Scan for the cell matching the given text and deliver its [X, Y] coordinate at center. 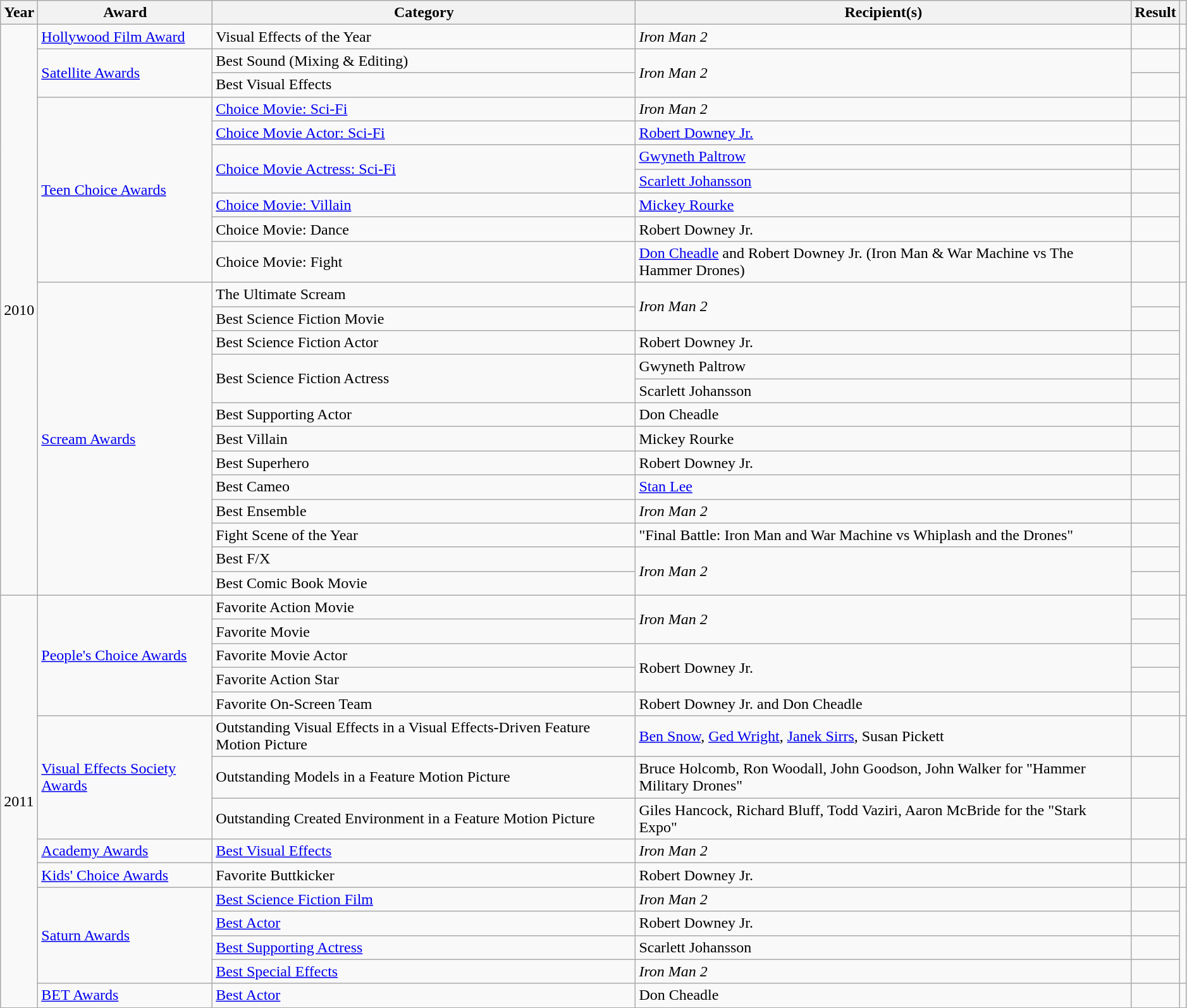
Giles Hancock, Richard Bluff, Todd Vaziri, Aaron McBride for the "Stark Expo" [883, 818]
Category [424, 13]
Don Cheadle and Robert Downey Jr. (Iron Man & War Machine vs The Hammer Drones) [883, 262]
People's Choice Awards [125, 655]
2011 [19, 801]
Best Villain [424, 439]
Hollywood Film Award [125, 37]
Choice Movie Actress: Sci-Fi [424, 169]
Best Special Effects [424, 971]
Choice Movie: Fight [424, 262]
Visual Effects Society Awards [125, 778]
Outstanding Visual Effects in a Visual Effects-Driven Feature Motion Picture [424, 736]
Best F/X [424, 559]
Favorite Buttkicker [424, 875]
Year [19, 13]
Satellite Awards [125, 73]
Favorite On-Screen Team [424, 704]
Best Superhero [424, 463]
Choice Movie: Dance [424, 229]
Visual Effects of the Year [424, 37]
Recipient(s) [883, 13]
Choice Movie Actor: Sci-Fi [424, 133]
Result [1155, 13]
Best Science Fiction Actress [424, 379]
Favorite Movie Actor [424, 655]
Bruce Holcomb, Ron Woodall, John Goodson, John Walker for "Hammer Military Drones" [883, 778]
Best Science Fiction Actor [424, 343]
Stan Lee [883, 487]
Award [125, 13]
BET Awards [125, 995]
Best Science Fiction Movie [424, 318]
Best Comic Book Movie [424, 583]
Best Supporting Actress [424, 947]
Saturn Awards [125, 935]
Kids' Choice Awards [125, 875]
Ben Snow, Ged Wright, Janek Sirrs, Susan Pickett [883, 736]
Outstanding Models in a Feature Motion Picture [424, 778]
Best Ensemble [424, 511]
Fight Scene of the Year [424, 535]
"Final Battle: Iron Man and War Machine vs Whiplash and the Drones" [883, 535]
Best Sound (Mixing & Editing) [424, 61]
Scream Awards [125, 439]
Best Supporting Actor [424, 415]
2010 [19, 310]
Robert Downey Jr. and Don Cheadle [883, 704]
Best Science Fiction Film [424, 899]
Favorite Action Star [424, 679]
Best Cameo [424, 487]
The Ultimate Scream [424, 294]
Outstanding Created Environment in a Feature Motion Picture [424, 818]
Favorite Action Movie [424, 607]
Choice Movie: Sci-Fi [424, 109]
Favorite Movie [424, 631]
Teen Choice Awards [125, 190]
Academy Awards [125, 851]
Choice Movie: Villain [424, 205]
